Scan for the cell matching the given text and deliver its (X, Y) coordinate at center. 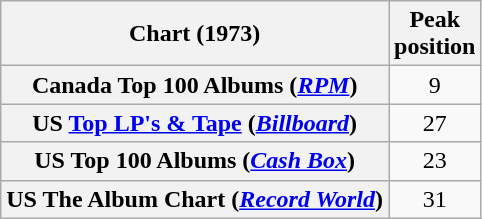
US Top 100 Albums (Cash Box) (195, 161)
23 (435, 161)
31 (435, 199)
US The Album Chart (Record World) (195, 199)
Canada Top 100 Albums (RPM) (195, 85)
Chart (1973) (195, 34)
9 (435, 85)
27 (435, 123)
Peakposition (435, 34)
US Top LP's & Tape (Billboard) (195, 123)
